Locate the cell with the specified text and output its (X, Y) center coordinate. 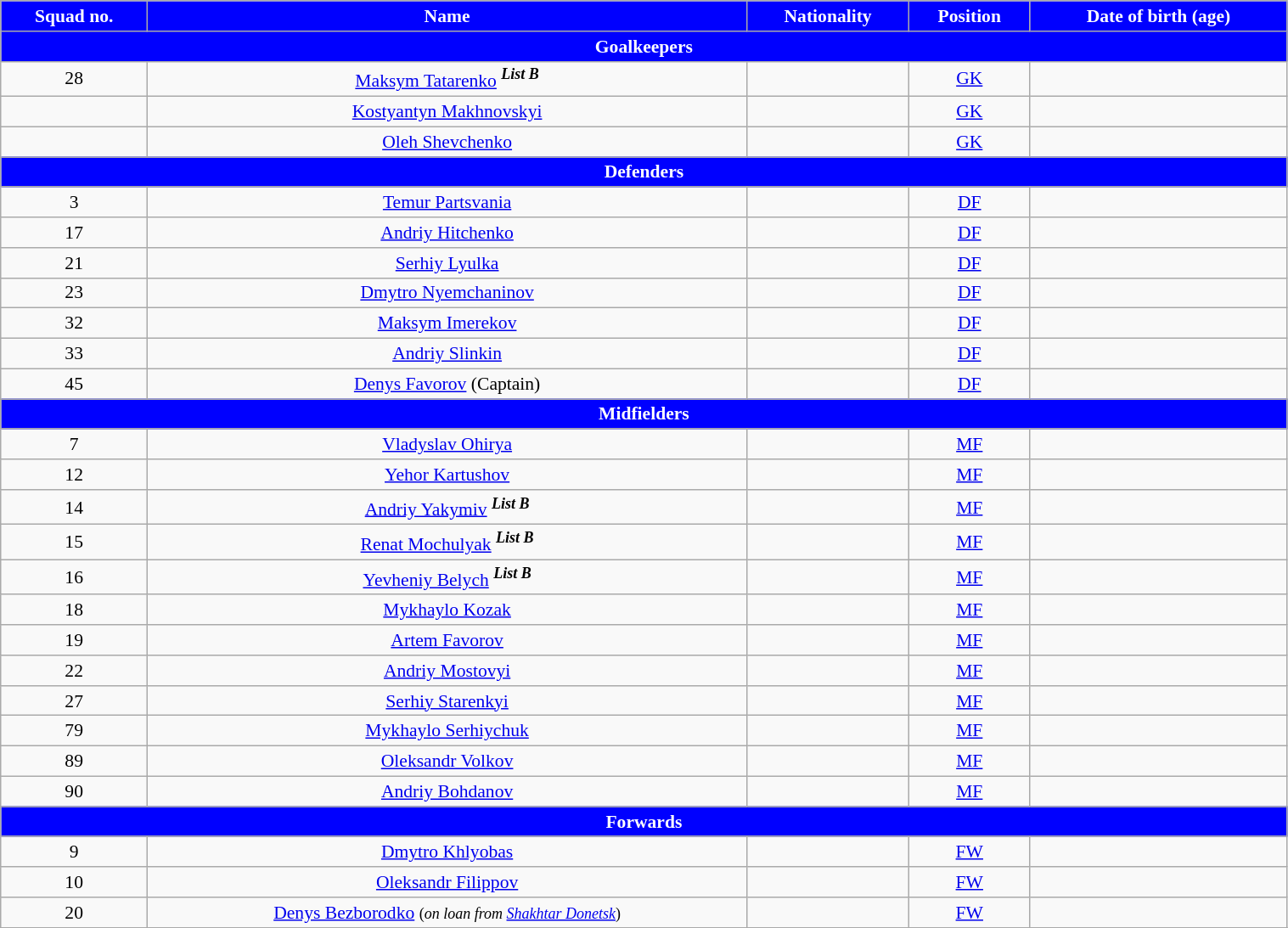
23 (75, 293)
Andriy Hitchenko (447, 233)
Yevheniy Belych List B (447, 577)
Temur Partsvania (447, 203)
28 (75, 78)
21 (75, 263)
19 (75, 640)
15 (75, 542)
Denys Bezborodko (on loan from Shakhtar Donetsk) (447, 913)
Maksym Imerekov (447, 323)
Andriy Slinkin (447, 354)
Serhiy Lyulka (447, 263)
Position (970, 16)
Andriy Bohdanov (447, 792)
Maksym Tatarenko List B (447, 78)
79 (75, 731)
45 (75, 384)
Yehor Kartushov (447, 475)
89 (75, 762)
10 (75, 882)
22 (75, 671)
Date of birth (age) (1158, 16)
18 (75, 610)
Mykhaylo Serhiychuk (447, 731)
3 (75, 203)
20 (75, 913)
90 (75, 792)
Renat Mochulyak List B (447, 542)
16 (75, 577)
Andriy Mostovyi (447, 671)
Nationality (829, 16)
Oleksandr Volkov (447, 762)
Oleh Shevchenko (447, 142)
14 (75, 508)
17 (75, 233)
Squad no. (75, 16)
9 (75, 852)
Vladyslav Ohirya (447, 445)
Artem Favorov (447, 640)
Mykhaylo Kozak (447, 610)
Denys Favorov (Captain) (447, 384)
Oleksandr Filippov (447, 882)
7 (75, 445)
Andriy Yakymiv List B (447, 508)
Defenders (644, 172)
Goalkeepers (644, 47)
Midfielders (644, 414)
Name (447, 16)
Forwards (644, 822)
Kostyantyn Makhnovskyi (447, 112)
33 (75, 354)
Dmytro Khlyobas (447, 852)
32 (75, 323)
27 (75, 701)
Serhiy Starenkyi (447, 701)
12 (75, 475)
Dmytro Nyemchaninov (447, 293)
